Provide the (X, Y) coordinate of the cell's center where the given text is located.  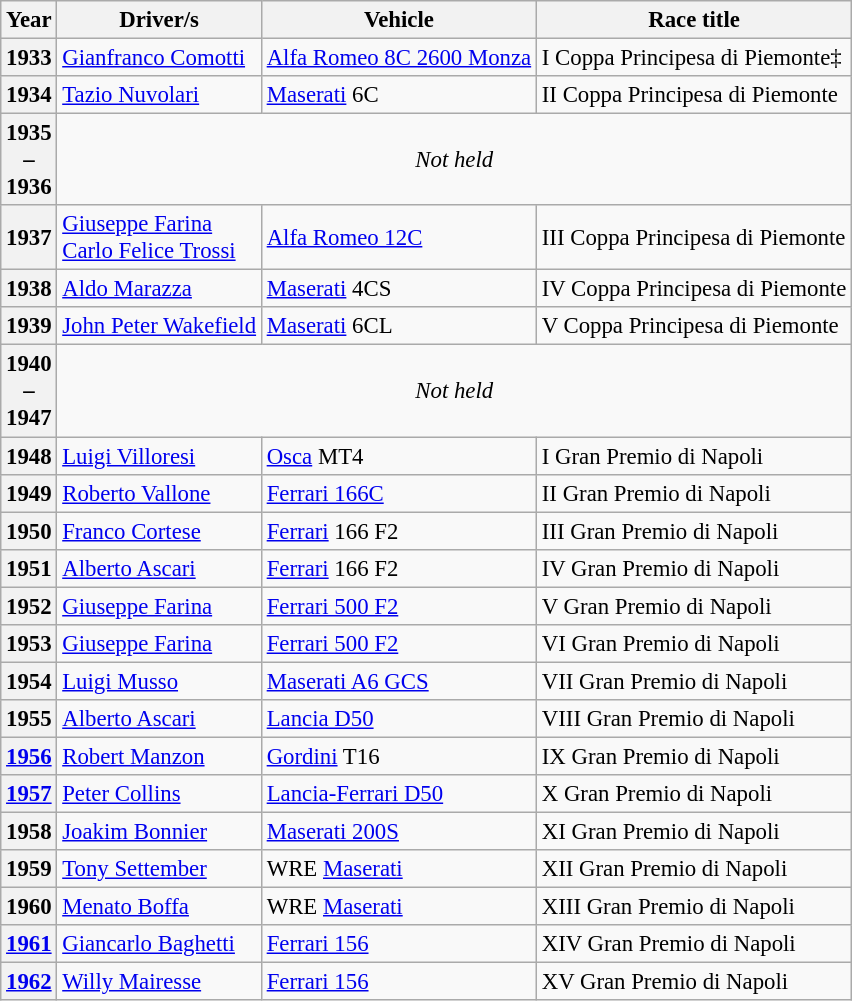
I Gran Premio di Napoli (694, 456)
Driver/s (159, 20)
Alfa Romeo 12C (398, 238)
V Gran Premio di Napoli (694, 606)
Alfa Romeo 8C 2600 Monza (398, 58)
Giuseppe Farina Carlo Felice Trossi (159, 238)
1933 (29, 58)
1962 (29, 982)
Peter Collins (159, 794)
XIV Gran Premio di Napoli (694, 944)
Menato Boffa (159, 907)
Year (29, 20)
Franco Cortese (159, 531)
1958 (29, 832)
1956 (29, 756)
Maserati 6CL (398, 327)
Vehicle (398, 20)
III Gran Premio di Napoli (694, 531)
Joakim Bonnier (159, 832)
Lancia-Ferrari D50 (398, 794)
John Peter Wakefield (159, 327)
Luigi Musso (159, 681)
XV Gran Premio di Napoli (694, 982)
Robert Manzon (159, 756)
Osca MT4 (398, 456)
Maserati 4CS (398, 289)
III Coppa Principesa di Piemonte (694, 238)
Tony Settember (159, 869)
Maserati 6C (398, 95)
Maserati A6 GCS (398, 681)
1937 (29, 238)
1953 (29, 644)
I Coppa Principesa di Piemonte‡ (694, 58)
1949 (29, 493)
Roberto Vallone (159, 493)
1938 (29, 289)
II Gran Premio di Napoli (694, 493)
Tazio Nuvolari (159, 95)
II Coppa Principesa di Piemonte (694, 95)
VI Gran Premio di Napoli (694, 644)
Lancia D50 (398, 719)
1960 (29, 907)
1935–1936 (29, 160)
XI Gran Premio di Napoli (694, 832)
1948 (29, 456)
Ferrari 166C (398, 493)
1955 (29, 719)
1961 (29, 944)
VII Gran Premio di Napoli (694, 681)
1939 (29, 327)
XII Gran Premio di Napoli (694, 869)
X Gran Premio di Napoli (694, 794)
Gordini T16 (398, 756)
IX Gran Premio di Napoli (694, 756)
Willy Mairesse (159, 982)
1950 (29, 531)
Race title (694, 20)
XIII Gran Premio di Napoli (694, 907)
VIII Gran Premio di Napoli (694, 719)
1952 (29, 606)
Maserati 200S (398, 832)
1959 (29, 869)
1940–1947 (29, 391)
Gianfranco Comotti (159, 58)
1934 (29, 95)
1957 (29, 794)
V Coppa Principesa di Piemonte (694, 327)
Giancarlo Baghetti (159, 944)
1954 (29, 681)
IV Gran Premio di Napoli (694, 568)
Luigi Villoresi (159, 456)
Aldo Marazza (159, 289)
IV Coppa Principesa di Piemonte (694, 289)
1951 (29, 568)
